Extract the (X, Y) coordinate from the center of the cell holding the provided text.  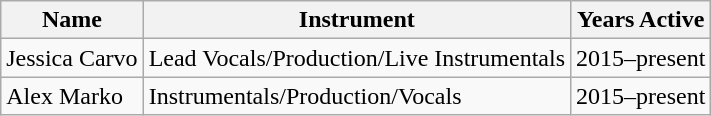
Instrumentals/Production/Vocals (356, 96)
Alex Marko (72, 96)
Years Active (641, 20)
Lead Vocals/Production/Live Instrumentals (356, 58)
Instrument (356, 20)
Name (72, 20)
Jessica Carvo (72, 58)
